Determine the (X, Y) coordinate at the center of the cell enclosing the given text.  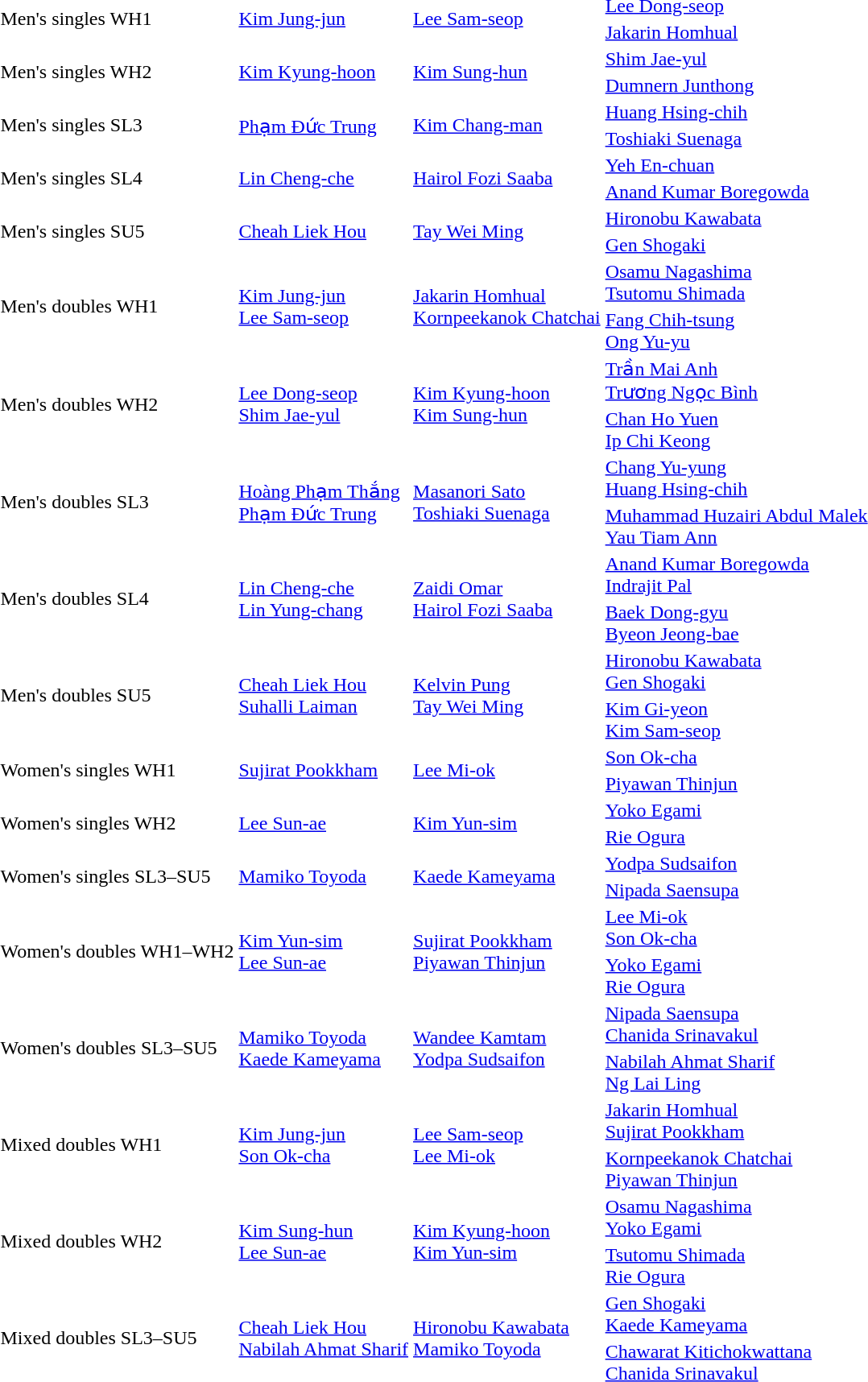
Hoàng Phạm Thắng Phạm Đức Trung (324, 503)
Cheah Liek Hou Suhalli Laiman (324, 696)
Zaidi Omar Hairol Fozi Saaba (507, 599)
Tay Wei Ming (507, 232)
Kim Kyung-hoon Kim Sung-hun (507, 404)
Kaede Kameyama (507, 876)
Lin Cheng-che Lin Yung-chang (324, 599)
Kim Yun-sim Lee Sun-ae (324, 952)
Sujirat Pookkham Piyawan Thinjun (507, 952)
Lee Dong-seop Shim Jae-yul (324, 404)
Wandee Kamtam Yodpa Sudsaifon (507, 1049)
Sujirat Pookkham (324, 770)
Lee Sun-ae (324, 823)
Kim Chang-man (507, 126)
Cheah Liek Hou (324, 232)
Kelvin Pung Tay Wei Ming (507, 696)
Jakarin Homhual Kornpeekanok Chatchai (507, 306)
Kim Yun-sim (507, 823)
Hairol Fozi Saaba (507, 179)
Kim Jung-jun Son Ok-cha (324, 1145)
Kim Sung-hun Lee Sun-ae (324, 1242)
Lin Cheng-che (324, 179)
Kim Sung-hun (507, 72)
Mamiko Toyoda (324, 876)
Kim Jung-jun Lee Sam-seop (324, 306)
Kim Kyung-hoon (324, 72)
Lee Sam-seop Lee Mi-ok (507, 1145)
Lee Mi-ok (507, 770)
Mamiko Toyoda Kaede Kameyama (324, 1049)
Phạm Đức Trung (324, 126)
Kim Kyung-hoon Kim Yun-sim (507, 1242)
Masanori Sato Toshiaki Suenaga (507, 503)
